Pinpoint the cell where the given text exists, returning its [x, y] midpoint coordinate. 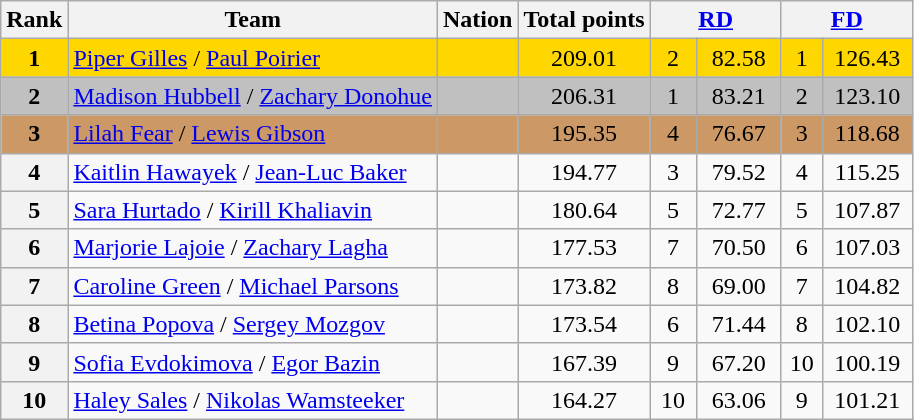
173.54 [584, 324]
70.50 [738, 248]
100.19 [867, 362]
Betina Popova / Sergey Mozgov [253, 324]
177.53 [584, 248]
Sofia Evdokimova / Egor Bazin [253, 362]
Sara Hurtado / Kirill Khaliavin [253, 210]
76.67 [738, 134]
82.58 [738, 58]
Piper Gilles / Paul Poirier [253, 58]
195.35 [584, 134]
Kaitlin Hawayek / Jean-Luc Baker [253, 172]
Total points [584, 20]
72.77 [738, 210]
Team [253, 20]
206.31 [584, 96]
79.52 [738, 172]
Madison Hubbell / Zachary Donohue [253, 96]
Caroline Green / Michael Parsons [253, 286]
101.21 [867, 400]
Haley Sales / Nikolas Wamsteeker [253, 400]
107.87 [867, 210]
104.82 [867, 286]
173.82 [584, 286]
115.25 [867, 172]
102.10 [867, 324]
209.01 [584, 58]
RD [716, 20]
164.27 [584, 400]
118.68 [867, 134]
Marjorie Lajoie / Zachary Lagha [253, 248]
180.64 [584, 210]
67.20 [738, 362]
194.77 [584, 172]
Nation [478, 20]
167.39 [584, 362]
Rank [34, 20]
126.43 [867, 58]
69.00 [738, 286]
107.03 [867, 248]
63.06 [738, 400]
Lilah Fear / Lewis Gibson [253, 134]
83.21 [738, 96]
71.44 [738, 324]
FD [846, 20]
123.10 [867, 96]
